Capture the cell that displays the provided text and extract its [x, y] central coordinate. 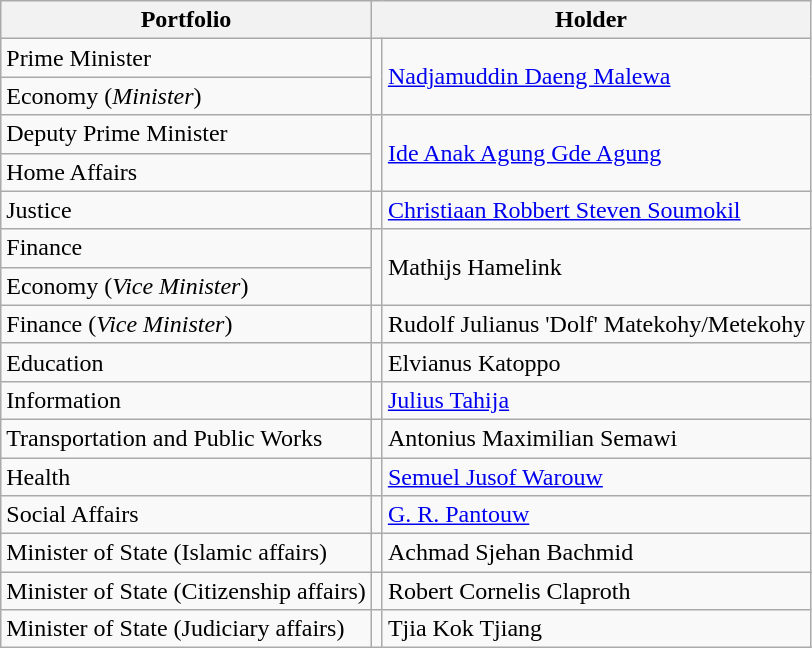
Portfolio [186, 20]
Holder [590, 20]
Prime Minister [186, 58]
Minister of State (Citizenship affairs) [186, 591]
Deputy Prime Minister [186, 134]
Health [186, 477]
Information [186, 400]
Elvianus Katoppo [596, 362]
Semuel Jusof Warouw [596, 477]
Julius Tahija [596, 400]
Minister of State (Islamic affairs) [186, 553]
Rudolf Julianus 'Dolf' Matekohy/Metekohy [596, 324]
Social Affairs [186, 515]
Finance (Vice Minister) [186, 324]
Nadjamuddin Daeng Malewa [596, 77]
Robert Cornelis Claproth [596, 591]
Justice [186, 210]
Economy (Minister) [186, 96]
Christiaan Robbert Steven Soumokil [596, 210]
Antonius Maximilian Semawi [596, 438]
Education [186, 362]
Economy (Vice Minister) [186, 286]
Mathijs Hamelink [596, 267]
Home Affairs [186, 172]
Transportation and Public Works [186, 438]
Tjia Kok Tjiang [596, 629]
G. R. Pantouw [596, 515]
Minister of State (Judiciary affairs) [186, 629]
Ide Anak Agung Gde Agung [596, 153]
Achmad Sjehan Bachmid [596, 553]
Finance [186, 248]
